Identify which cell holds the provided text, then report its [X, Y] central coordinate. 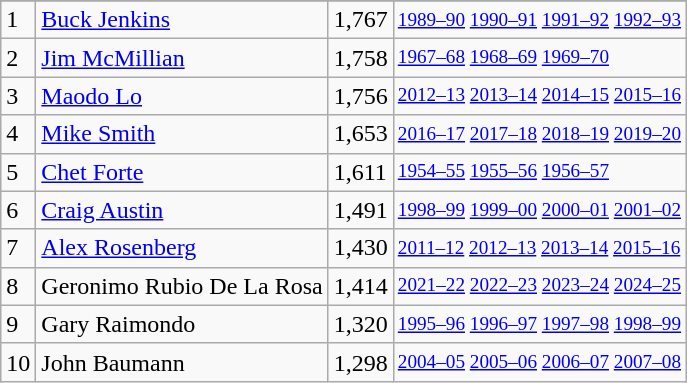
2004–05 2005–06 2006–07 2007–08 [539, 362]
1,491 [360, 210]
Jim McMillian [182, 58]
1,653 [360, 134]
2021–22 2022–23 2023–24 2024–25 [539, 286]
1967–68 1968–69 1969–70 [539, 58]
2 [18, 58]
Maodo Lo [182, 96]
1,414 [360, 286]
3 [18, 96]
Geronimo Rubio De La Rosa [182, 286]
9 [18, 324]
John Baumann [182, 362]
1995–96 1996–97 1997–98 1998–99 [539, 324]
1,758 [360, 58]
1,430 [360, 248]
5 [18, 172]
1,767 [360, 20]
Mike Smith [182, 134]
2011–12 2012–13 2013–14 2015–16 [539, 248]
Craig Austin [182, 210]
1 [18, 20]
2016–17 2017–18 2018–19 2019–20 [539, 134]
Gary Raimondo [182, 324]
Buck Jenkins [182, 20]
2012–13 2013–14 2014–15 2015–16 [539, 96]
1,298 [360, 362]
1998–99 1999–00 2000–01 2001–02 [539, 210]
4 [18, 134]
1989–90 1990–91 1991–92 1992–93 [539, 20]
1954–55 1955–56 1956–57 [539, 172]
Chet Forte [182, 172]
1,320 [360, 324]
10 [18, 362]
7 [18, 248]
6 [18, 210]
8 [18, 286]
Alex Rosenberg [182, 248]
1,756 [360, 96]
1,611 [360, 172]
